Output the (X, Y) coordinate of the center of the cell containing the given text.  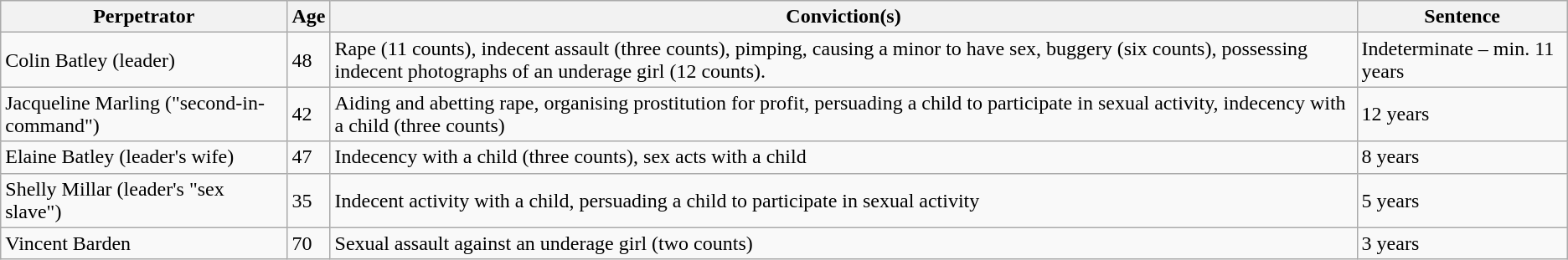
42 (308, 114)
12 years (1462, 114)
8 years (1462, 157)
Age (308, 17)
Shelly Millar (leader's "sex slave") (144, 201)
Sexual assault against an underage girl (two counts) (843, 243)
Indecency with a child (three counts), sex acts with a child (843, 157)
Conviction(s) (843, 17)
Sentence (1462, 17)
Elaine Batley (leader's wife) (144, 157)
Jacqueline Marling ("second-in-command") (144, 114)
48 (308, 60)
70 (308, 243)
Perpetrator (144, 17)
5 years (1462, 201)
Vincent Barden (144, 243)
Colin Batley (leader) (144, 60)
Indeterminate – min. 11 years (1462, 60)
35 (308, 201)
3 years (1462, 243)
47 (308, 157)
Indecent activity with a child, persuading a child to participate in sexual activity (843, 201)
